Pinpoint the cell where the given text exists, returning its [X, Y] midpoint coordinate. 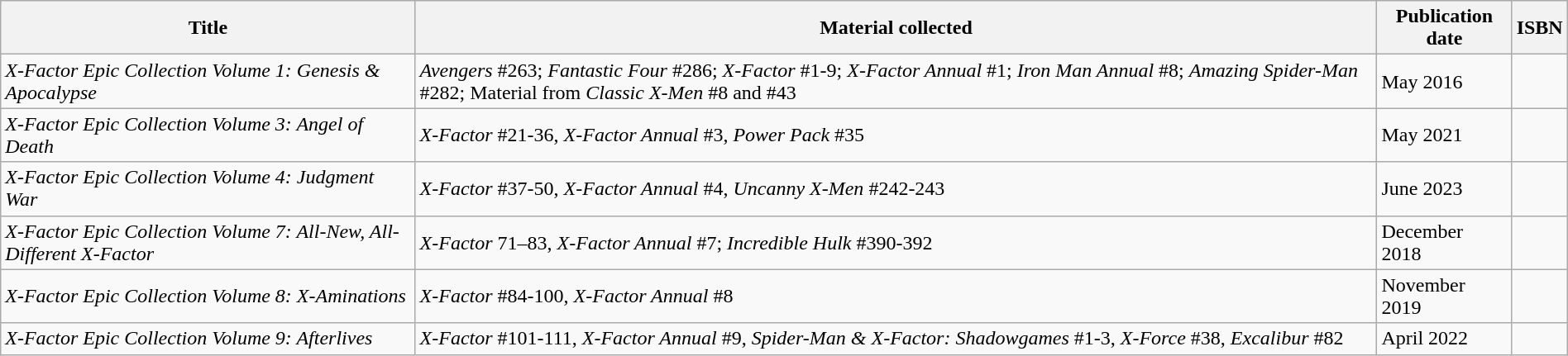
Title [208, 28]
X-Factor #37-50, X-Factor Annual #4, Uncanny X-Men #242-243 [896, 188]
X-Factor Epic Collection Volume 9: Afterlives [208, 339]
December 2018 [1444, 243]
X-Factor #84-100, X-Factor Annual #8 [896, 296]
X-Factor #21-36, X-Factor Annual #3, Power Pack #35 [896, 135]
X-Factor 71–83, X-Factor Annual #7; Incredible Hulk #390-392 [896, 243]
ISBN [1540, 28]
X-Factor Epic Collection Volume 8: X-Aminations [208, 296]
Publication date [1444, 28]
X-Factor #101-111, X-Factor Annual #9, Spider-Man & X-Factor: Shadowgames #1-3, X-Force #38, Excalibur #82 [896, 339]
X-Factor Epic Collection Volume 3: Angel of Death [208, 135]
May 2016 [1444, 81]
X-Factor Epic Collection Volume 1: Genesis & Apocalypse [208, 81]
May 2021 [1444, 135]
X-Factor Epic Collection Volume 7: All-New, All-Different X-Factor [208, 243]
X-Factor Epic Collection Volume 4: Judgment War [208, 188]
June 2023 [1444, 188]
Material collected [896, 28]
November 2019 [1444, 296]
April 2022 [1444, 339]
